Find where the given text appears and provide that cell's center as (X, Y) coordinate. 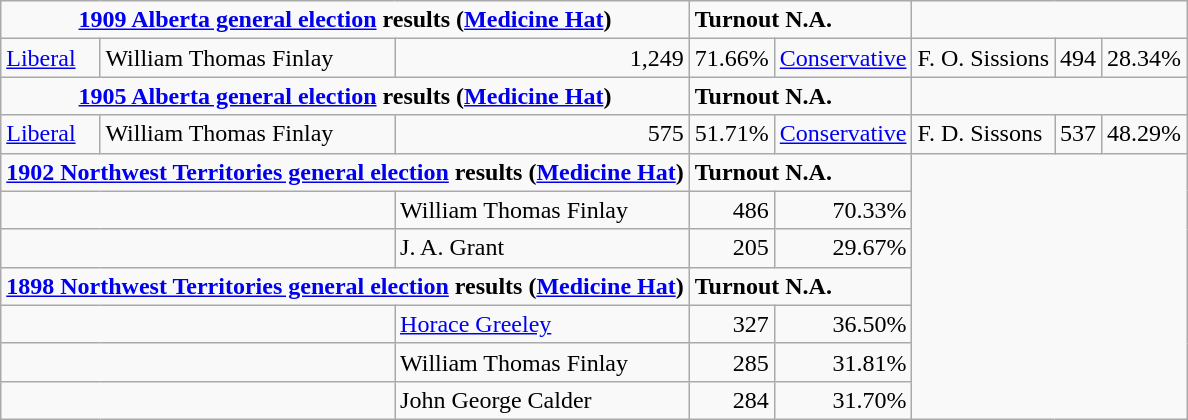
31.70% (843, 400)
537 (1078, 134)
1,249 (542, 58)
Horace Greeley (542, 324)
1902 Northwest Territories general election results (Medicine Hat) (345, 172)
70.33% (843, 210)
48.29% (1144, 134)
F. O. Sissions (984, 58)
486 (732, 210)
284 (732, 400)
36.50% (843, 324)
327 (732, 324)
29.67% (843, 248)
1909 Alberta general election results (Medicine Hat) (345, 20)
51.71% (732, 134)
205 (732, 248)
285 (732, 362)
575 (542, 134)
J. A. Grant (542, 248)
31.81% (843, 362)
John George Calder (542, 400)
28.34% (1144, 58)
1898 Northwest Territories general election results (Medicine Hat) (345, 286)
1905 Alberta general election results (Medicine Hat) (345, 96)
71.66% (732, 58)
494 (1078, 58)
F. D. Sissons (984, 134)
